Return the (x, y) coordinate for the center point of the cell that contains the specified text.  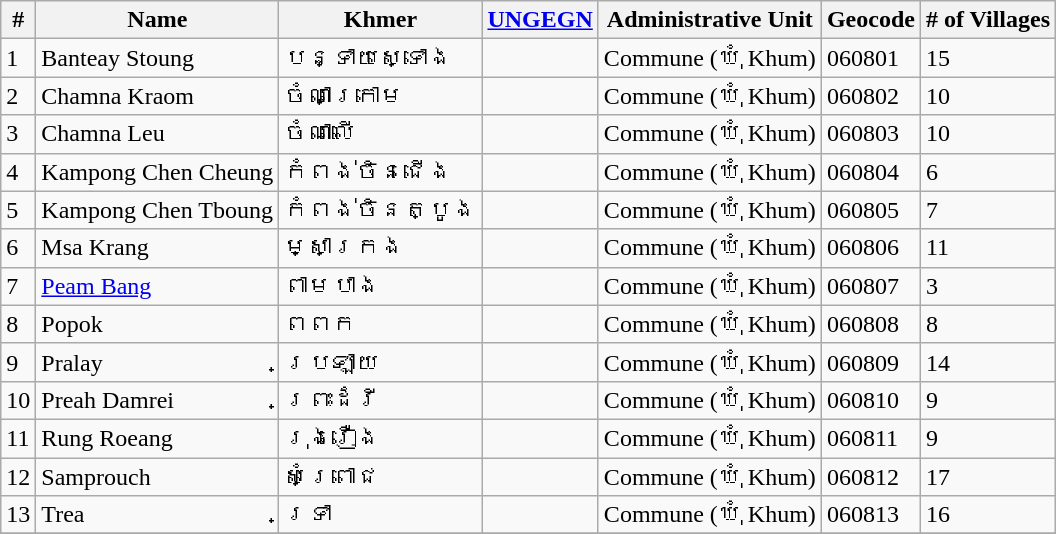
14 (988, 362)
Popok (158, 324)
060806 (870, 248)
5 (18, 210)
060803 (870, 134)
16 (988, 515)
Trea (158, 515)
Banteay Stoung (158, 58)
UNGEGN (540, 20)
060809 (870, 362)
ចំណាលើ (380, 134)
Name (158, 20)
ម្សាក្រង (380, 248)
Pralay (158, 362)
ព្រះដំរី (380, 400)
ទ្រា (380, 515)
# of Villages (988, 20)
Chamna Kraom (158, 96)
ពាមបាង (380, 286)
12 (18, 477)
2 (18, 96)
4 (18, 172)
Rung Roeang (158, 438)
# (18, 20)
060811 (870, 438)
060807 (870, 286)
ចំណាក្រោម (380, 96)
17 (988, 477)
ពពក (380, 324)
060812 (870, 477)
060802 (870, 96)
កំពង់ចិនត្បូង (380, 210)
Msa Krang (158, 248)
13 (18, 515)
Administrative Unit (710, 20)
Khmer (380, 20)
Geocode (870, 20)
060808 (870, 324)
15 (988, 58)
Peam Bang (158, 286)
060805 (870, 210)
060813 (870, 515)
កំពង់ចិនជើង (380, 172)
ប្រឡាយ (380, 362)
1 (18, 58)
Preah Damrei (158, 400)
060804 (870, 172)
060810 (870, 400)
រុងរឿង (380, 438)
សំព្រោជ (380, 477)
Kampong Chen Tboung (158, 210)
Kampong Chen Cheung (158, 172)
បន្ទាយស្ទោង (380, 58)
Chamna Leu (158, 134)
060801 (870, 58)
Samprouch (158, 477)
